Pinpoint the cell where the given text exists, returning its (x, y) midpoint coordinate. 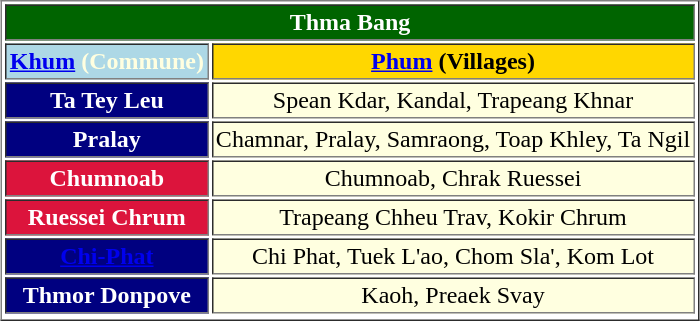
Ruessei Chrum (106, 218)
Kaoh, Preaek Svay (452, 296)
Chamnar, Pralay, Samraong, Toap Khley, Ta Ngil (452, 140)
Thmor Donpove (106, 296)
Chi-Phat (106, 256)
Chumnoab, Chrak Ruessei (452, 178)
Chi Phat, Tuek L'ao, Chom Sla', Kom Lot (452, 256)
Spean Kdar, Kandal, Trapeang Khnar (452, 100)
Ta Tey Leu (106, 100)
Phum (Villages) (452, 62)
Khum (Commune) (106, 62)
Chumnoab (106, 178)
Pralay (106, 140)
Trapeang Chheu Trav, Kokir Chrum (452, 218)
Thma Bang (350, 22)
